For the text-containing cell, return its midpoint in [X, Y] coordinate format. 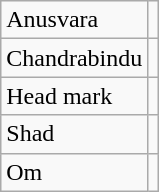
Shad [74, 134]
Chandrabindu [74, 58]
Anusvara [74, 20]
Head mark [74, 96]
Om [74, 172]
